Detect which cell encompasses the target text, then output its [x, y] center coordinate. 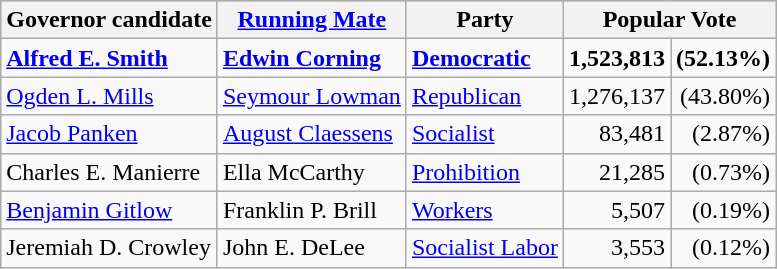
1,276,137 [616, 96]
Jacob Panken [110, 134]
August Claessens [312, 134]
Benjamin Gitlow [110, 210]
5,507 [616, 210]
83,481 [616, 134]
(0.19%) [722, 210]
(0.73%) [722, 172]
Ogden L. Mills [110, 96]
Socialist Labor [484, 248]
Charles E. Manierre [110, 172]
Workers [484, 210]
(52.13%) [722, 58]
Jeremiah D. Crowley [110, 248]
Socialist [484, 134]
Running Mate [312, 20]
21,285 [616, 172]
Popular Vote [669, 20]
John E. DeLee [312, 248]
Party [484, 20]
Edwin Corning [312, 58]
Seymour Lowman [312, 96]
Franklin P. Brill [312, 210]
Republican [484, 96]
Governor candidate [110, 20]
Ella McCarthy [312, 172]
(43.80%) [722, 96]
1,523,813 [616, 58]
(0.12%) [722, 248]
3,553 [616, 248]
Alfred E. Smith [110, 58]
Prohibition [484, 172]
Democratic [484, 58]
(2.87%) [722, 134]
